Search for the cell housing the specified text and yield its [x, y] center coordinate. 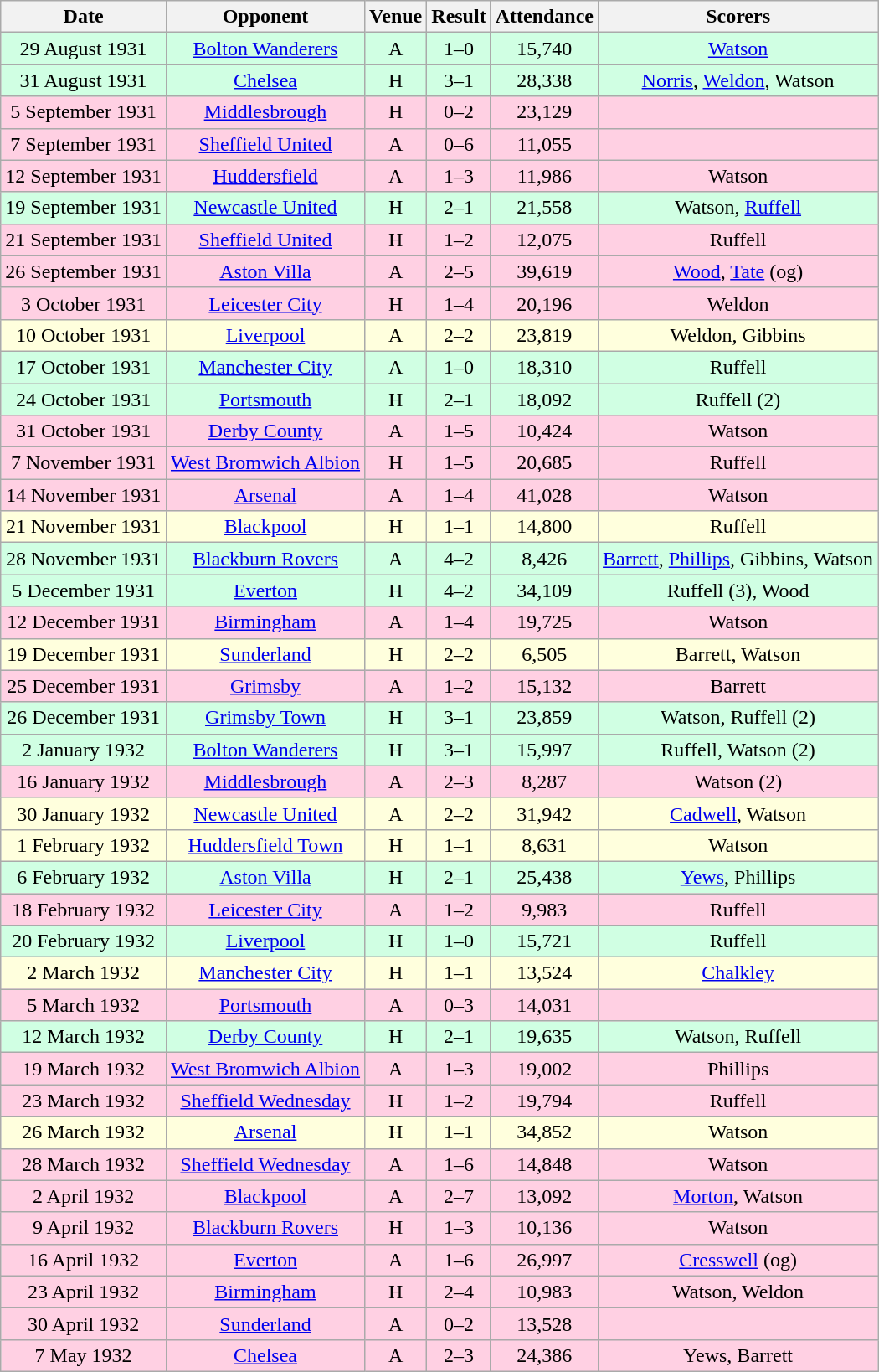
8,631 [544, 845]
3 October 1931 [84, 303]
Yews, Phillips [738, 877]
14,800 [544, 527]
23,129 [544, 112]
20,685 [544, 463]
Cadwell, Watson [738, 813]
11,986 [544, 176]
34,109 [544, 591]
19 December 1931 [84, 654]
25 December 1931 [84, 686]
2–5 [459, 271]
0–3 [459, 1005]
Watson, Ruffell (2) [738, 718]
Yews, Barrett [738, 1355]
10,136 [544, 1228]
19 September 1931 [84, 208]
29 August 1931 [84, 49]
12 December 1931 [84, 622]
20,196 [544, 303]
21 September 1931 [84, 240]
2 March 1932 [84, 973]
19,002 [544, 1069]
31,942 [544, 813]
Morton, Watson [738, 1196]
18,310 [544, 367]
Barrett, Phillips, Gibbins, Watson [738, 559]
Result [459, 17]
31 October 1931 [84, 431]
39,619 [544, 271]
15,740 [544, 49]
10,983 [544, 1292]
5 March 1932 [84, 1005]
28 March 1932 [84, 1164]
Watson (2) [738, 781]
16 April 1932 [84, 1260]
13,528 [544, 1323]
28 November 1931 [84, 559]
5 December 1931 [84, 591]
14,031 [544, 1005]
10 October 1931 [84, 335]
19 March 1932 [84, 1069]
Grimsby [265, 686]
8,426 [544, 559]
Scorers [738, 17]
24,386 [544, 1355]
7 September 1931 [84, 144]
Ruffell, Watson (2) [738, 750]
1 February 1932 [84, 845]
15,997 [544, 750]
41,028 [544, 495]
Grimsby Town [265, 718]
26 September 1931 [84, 271]
Chalkley [738, 973]
13,092 [544, 1196]
23 March 1932 [84, 1101]
8,287 [544, 781]
6 February 1932 [84, 877]
Watson, Weldon [738, 1292]
24 October 1931 [84, 400]
2–7 [459, 1196]
Huddersfield [265, 176]
Date [84, 17]
12 March 1932 [84, 1037]
Phillips [738, 1069]
11,055 [544, 144]
12 September 1931 [84, 176]
9,983 [544, 909]
6,505 [544, 654]
23,859 [544, 718]
Huddersfield Town [265, 845]
5 September 1931 [84, 112]
25,438 [544, 877]
20 February 1932 [84, 941]
21,558 [544, 208]
26 March 1932 [84, 1132]
23 April 1932 [84, 1292]
18,092 [544, 400]
Norris, Weldon, Watson [738, 80]
2–4 [459, 1292]
26 December 1931 [84, 718]
Weldon, Gibbins [738, 335]
31 August 1931 [84, 80]
15,132 [544, 686]
10,424 [544, 431]
28,338 [544, 80]
19,725 [544, 622]
26,997 [544, 1260]
9 April 1932 [84, 1228]
12,075 [544, 240]
15,721 [544, 941]
Ruffell (2) [738, 400]
30 April 1932 [84, 1323]
13,524 [544, 973]
0–6 [459, 144]
Opponent [265, 17]
Attendance [544, 17]
23,819 [544, 335]
19,635 [544, 1037]
7 May 1932 [84, 1355]
14 November 1931 [84, 495]
16 January 1932 [84, 781]
2 April 1932 [84, 1196]
34,852 [544, 1132]
Cresswell (og) [738, 1260]
21 November 1931 [84, 527]
14,848 [544, 1164]
17 October 1931 [84, 367]
Wood, Tate (og) [738, 271]
19,794 [544, 1101]
2 January 1932 [84, 750]
Weldon [738, 303]
Barrett [738, 686]
18 February 1932 [84, 909]
Ruffell (3), Wood [738, 591]
7 November 1931 [84, 463]
30 January 1932 [84, 813]
Venue [396, 17]
Barrett, Watson [738, 654]
